Scan for the cell matching the given text and deliver its [X, Y] coordinate at center. 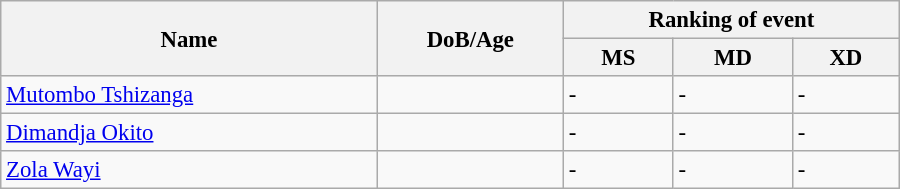
MS [619, 58]
Dimandja Okito [189, 133]
MD [732, 58]
XD [846, 58]
DoB/Age [470, 38]
Zola Wayi [189, 170]
Mutombo Tshizanga [189, 95]
Name [189, 38]
Ranking of event [732, 20]
